Capture the cell that displays the provided text and extract its [x, y] central coordinate. 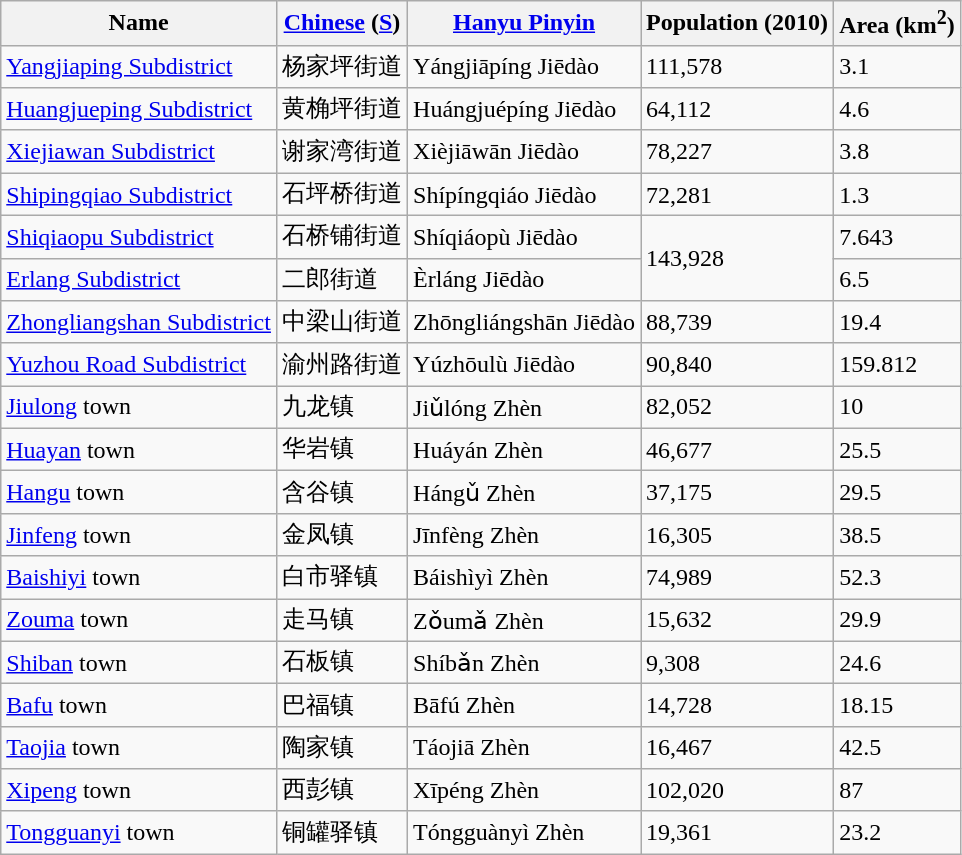
72,281 [738, 194]
金凤镇 [342, 534]
谢家湾街道 [342, 152]
Xipeng town [139, 790]
Zǒumǎ Zhèn [524, 620]
87 [898, 790]
14,728 [738, 706]
白市驿镇 [342, 578]
Huáyán Zhèn [524, 450]
16,305 [738, 534]
15,632 [738, 620]
7.643 [898, 238]
渝州路街道 [342, 364]
杨家坪街道 [342, 66]
38.5 [898, 534]
巴福镇 [342, 706]
Yangjiaping Subdistrict [139, 66]
Shípíngqiáo Jiēdào [524, 194]
Zhōngliángshān Jiēdào [524, 322]
走马镇 [342, 620]
Jinfeng town [139, 534]
29.5 [898, 492]
西彭镇 [342, 790]
Erlang Subdistrict [139, 280]
25.5 [898, 450]
Bafu town [139, 706]
3.8 [898, 152]
Yángjiāpíng Jiēdào [524, 66]
Huangjueping Subdistrict [139, 110]
46,677 [738, 450]
6.5 [898, 280]
19,361 [738, 832]
石板镇 [342, 662]
Tongguanyi town [139, 832]
Jīnfèng Zhèn [524, 534]
中梁山街道 [342, 322]
Huángjuépíng Jiēdào [524, 110]
Area (km2) [898, 24]
Zouma town [139, 620]
Shipingqiao Subdistrict [139, 194]
143,928 [738, 258]
华岩镇 [342, 450]
19.4 [898, 322]
石坪桥街道 [342, 194]
74,989 [738, 578]
Shíbǎn Zhèn [524, 662]
Name [139, 24]
3.1 [898, 66]
Hangu town [139, 492]
Huayan town [139, 450]
Population (2010) [738, 24]
铜罐驿镇 [342, 832]
Báishìyì Zhèn [524, 578]
4.6 [898, 110]
1.3 [898, 194]
90,840 [738, 364]
Shiban town [139, 662]
Èrláng Jiēdào [524, 280]
23.2 [898, 832]
Bāfú Zhèn [524, 706]
Xīpéng Zhèn [524, 790]
Shíqiáopù Jiēdào [524, 238]
Jiulong town [139, 408]
29.9 [898, 620]
52.3 [898, 578]
Baishiyi town [139, 578]
Tóngguànyì Zhèn [524, 832]
37,175 [738, 492]
含谷镇 [342, 492]
Zhongliangshan Subdistrict [139, 322]
Jiǔlóng Zhèn [524, 408]
42.5 [898, 748]
9,308 [738, 662]
159.812 [898, 364]
陶家镇 [342, 748]
18.15 [898, 706]
Xièjiāwān Jiēdào [524, 152]
82,052 [738, 408]
88,739 [738, 322]
Yúzhōulù Jiēdào [524, 364]
Chinese (S) [342, 24]
24.6 [898, 662]
Shiqiaopu Subdistrict [139, 238]
二郎街道 [342, 280]
Taojia town [139, 748]
石桥铺街道 [342, 238]
九龙镇 [342, 408]
Xiejiawan Subdistrict [139, 152]
111,578 [738, 66]
64,112 [738, 110]
Táojiā Zhèn [524, 748]
Hanyu Pinyin [524, 24]
78,227 [738, 152]
Yuzhou Road Subdistrict [139, 364]
102,020 [738, 790]
黄桷坪街道 [342, 110]
16,467 [738, 748]
10 [898, 408]
Hángǔ Zhèn [524, 492]
